Locate the cell with the specified text and output its (x, y) center coordinate. 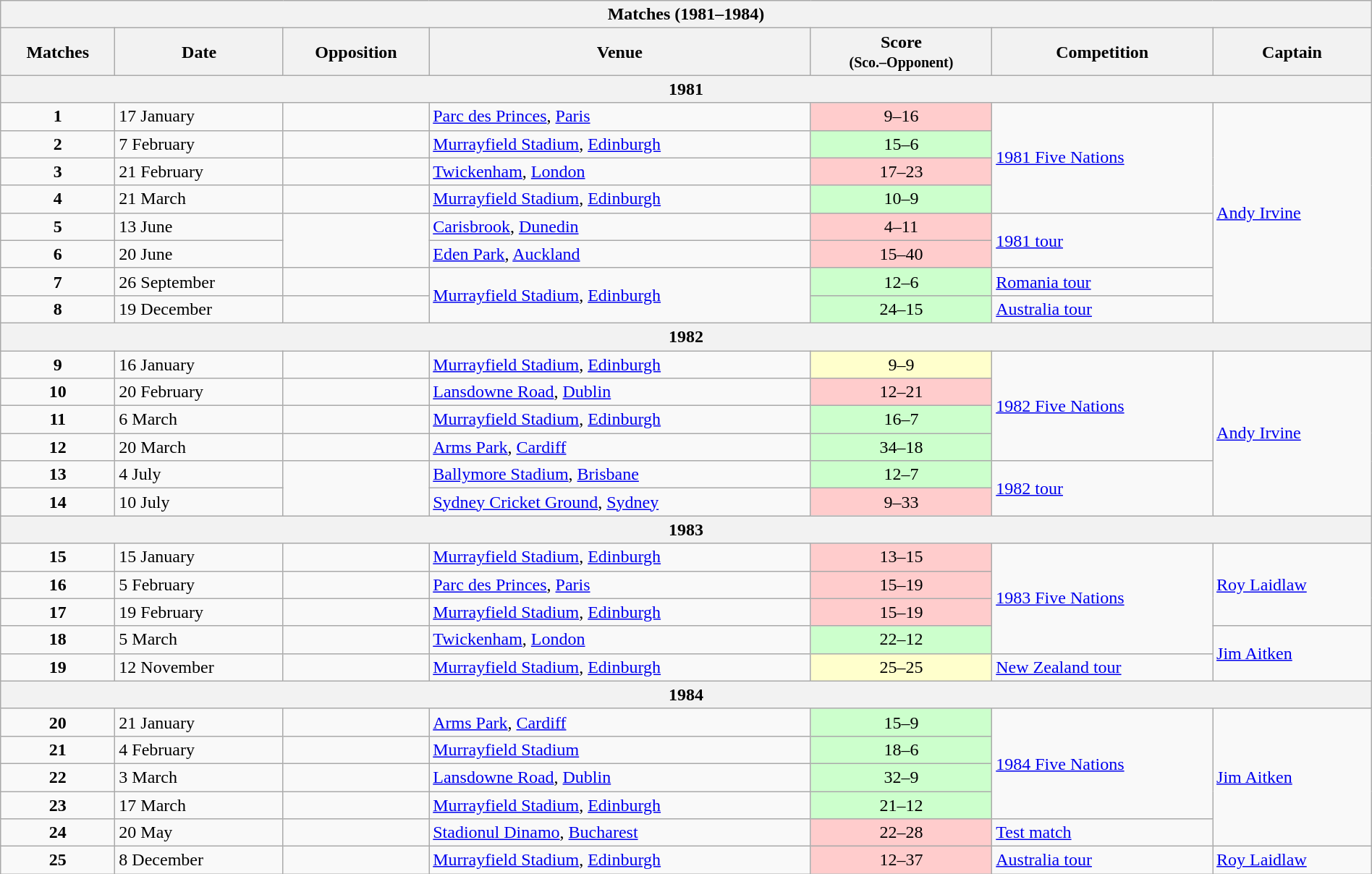
21 January (199, 722)
34–18 (902, 447)
20 February (199, 392)
Stadionul Dinamo, Bucharest (619, 833)
1982 tour (1103, 488)
4 July (199, 475)
5 March (199, 640)
12–7 (902, 475)
Opposition (356, 52)
20 (58, 722)
Sydney Cricket Ground, Sydney (619, 502)
Matches (1981–1984) (686, 14)
15–9 (902, 722)
1982 (686, 336)
Murrayfield Stadium (619, 750)
13–15 (902, 557)
24–15 (902, 309)
7 (58, 281)
12 November (199, 667)
Carisbrook, Dunedin (619, 226)
26 September (199, 281)
8 (58, 309)
19 December (199, 309)
12–37 (902, 860)
24 (58, 833)
21–12 (902, 805)
Eden Park, Auckland (619, 254)
1984 (686, 695)
18 (58, 640)
17 January (199, 116)
4 February (199, 750)
16 (58, 585)
21 March (199, 199)
22 (58, 777)
32–9 (902, 777)
17–23 (902, 171)
15 January (199, 557)
17 March (199, 805)
21 (58, 750)
2 (58, 144)
1984 Five Nations (1103, 763)
3 (58, 171)
9–16 (902, 116)
Ballymore Stadium, Brisbane (619, 475)
14 (58, 502)
Captain (1292, 52)
4–11 (902, 226)
Date (199, 52)
9 (58, 364)
9–33 (902, 502)
1981 Five Nations (1103, 158)
Venue (619, 52)
22–28 (902, 833)
Test match (1103, 833)
23 (58, 805)
12 (58, 447)
Competition (1103, 52)
19 (58, 667)
18–6 (902, 750)
6 March (199, 420)
20 March (199, 447)
Matches (58, 52)
3 March (199, 777)
19 February (199, 612)
22–12 (902, 640)
13 June (199, 226)
1981 (686, 89)
1981 tour (1103, 240)
15–6 (902, 144)
Score(Sco.–Opponent) (902, 52)
12–21 (902, 392)
12–6 (902, 281)
20 June (199, 254)
4 (58, 199)
15 (58, 557)
5 February (199, 585)
6 (58, 254)
16–7 (902, 420)
10 July (199, 502)
25 (58, 860)
17 (58, 612)
8 December (199, 860)
25–25 (902, 667)
11 (58, 420)
Romania tour (1103, 281)
1982 Five Nations (1103, 405)
1983 (686, 530)
1 (58, 116)
21 February (199, 171)
New Zealand tour (1103, 667)
7 February (199, 144)
20 May (199, 833)
16 January (199, 364)
1983 Five Nations (1103, 598)
10 (58, 392)
5 (58, 226)
9–9 (902, 364)
10–9 (902, 199)
13 (58, 475)
15–40 (902, 254)
